Search for the cell housing the specified text and yield its (x, y) center coordinate. 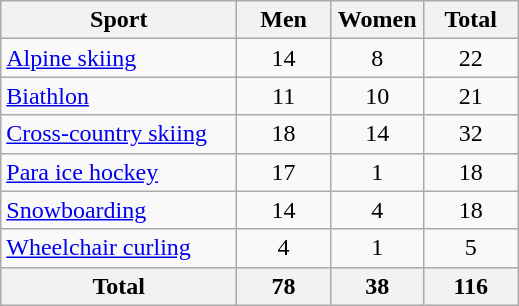
5 (471, 248)
Sport (119, 20)
Para ice hockey (119, 172)
10 (377, 96)
Snowboarding (119, 210)
17 (284, 172)
22 (471, 58)
11 (284, 96)
Cross-country skiing (119, 134)
Alpine skiing (119, 58)
116 (471, 286)
38 (377, 286)
21 (471, 96)
Women (377, 20)
78 (284, 286)
Biathlon (119, 96)
32 (471, 134)
Men (284, 20)
8 (377, 58)
Wheelchair curling (119, 248)
